Pinpoint the cell where the given text exists, returning its [x, y] midpoint coordinate. 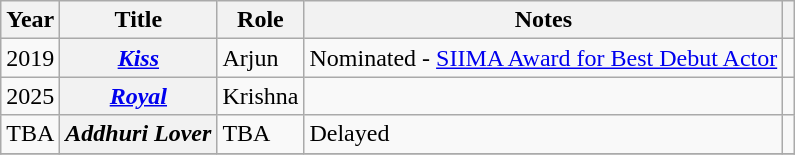
Title [138, 20]
Royal [138, 96]
2025 [30, 96]
Nominated - SIIMA Award for Best Debut Actor [544, 58]
Krishna [260, 96]
Notes [544, 20]
Arjun [260, 58]
2019 [30, 58]
Kiss [138, 58]
Role [260, 20]
Delayed [544, 134]
Year [30, 20]
Addhuri Lover [138, 134]
